For the text-containing cell, return its midpoint in [x, y] coordinate format. 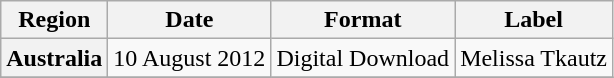
10 August 2012 [190, 58]
Australia [54, 58]
Label [534, 20]
Digital Download [363, 58]
Format [363, 20]
Melissa Tkautz [534, 58]
Date [190, 20]
Region [54, 20]
